Search for the cell housing the specified text and yield its (x, y) center coordinate. 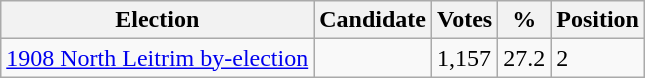
Position (598, 20)
27.2 (524, 58)
Candidate (373, 20)
% (524, 20)
Election (158, 20)
Votes (464, 20)
1,157 (464, 58)
2 (598, 58)
1908 North Leitrim by-election (158, 58)
